Return [x, y] of the center of cell containing provided text 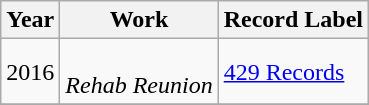
429 Records [293, 72]
Year [30, 20]
Work [139, 20]
2016 [30, 72]
Record Label [293, 20]
Rehab Reunion [139, 72]
